Locate the cell with the specified text and output its (X, Y) center coordinate. 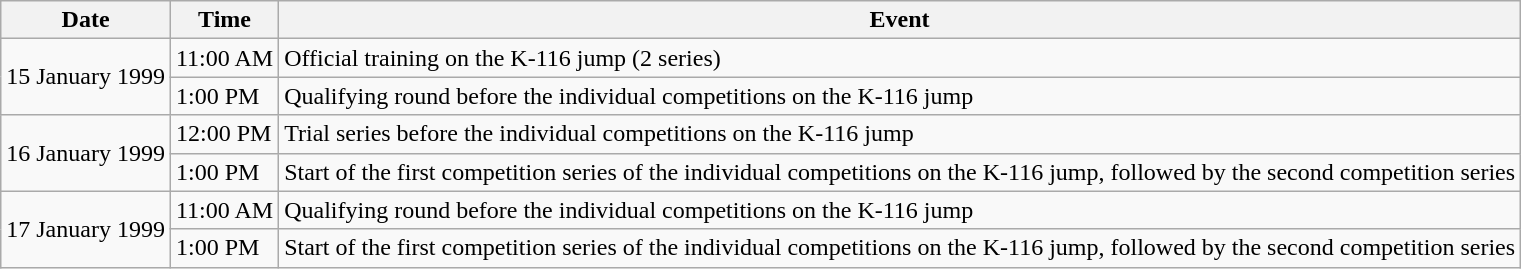
Official training on the K-116 jump (2 series) (900, 58)
12:00 PM (224, 134)
Trial series before the individual competitions on the K-116 jump (900, 134)
17 January 1999 (86, 229)
Date (86, 20)
Time (224, 20)
16 January 1999 (86, 153)
Event (900, 20)
15 January 1999 (86, 77)
